Extract the (X, Y) coordinate from the center of the cell holding the provided text.  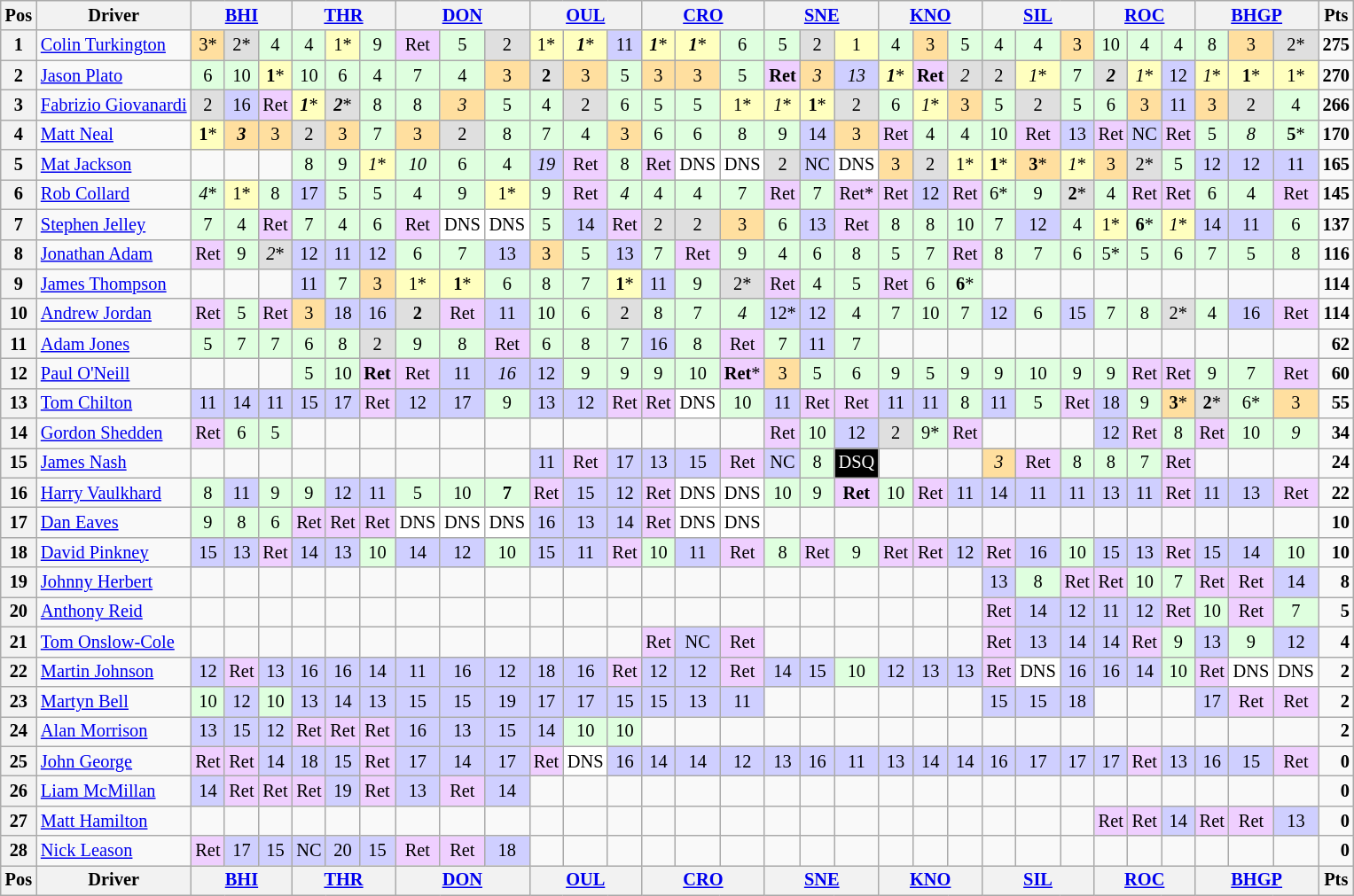
28 (19, 851)
275 (1336, 45)
266 (1336, 105)
Nick Leason (113, 851)
145 (1336, 194)
9* (930, 433)
60 (1336, 373)
James Thompson (113, 284)
4* (207, 194)
Alan Morrison (113, 731)
116 (1336, 254)
34 (1336, 433)
Stephen Jelley (113, 224)
25 (19, 761)
27 (19, 821)
55 (1336, 403)
Dan Eaves (113, 522)
Matt Hamilton (113, 821)
Andrew Jordan (113, 314)
12* (782, 314)
Jason Plato (113, 75)
170 (1336, 135)
137 (1336, 224)
Gordon Shedden (113, 433)
Fabrizio Giovanardi (113, 105)
Paul O'Neill (113, 373)
62 (1336, 344)
David Pinkney (113, 552)
Rob Collard (113, 194)
Martyn Bell (113, 701)
John George (113, 761)
26 (19, 791)
270 (1336, 75)
23 (19, 701)
Colin Turkington (113, 45)
Tom Chilton (113, 403)
Jonathan Adam (113, 254)
Johnny Herbert (113, 582)
165 (1336, 165)
Tom Onslow-Cole (113, 642)
Anthony Reid (113, 612)
James Nash (113, 463)
21 (19, 642)
Matt Neal (113, 135)
Adam Jones (113, 344)
DSQ (857, 463)
Mat Jackson (113, 165)
Martin Johnson (113, 672)
Liam McMillan (113, 791)
Harry Vaulkhard (113, 493)
